Provide the [X, Y] coordinate of the cell's center where the given text is located.  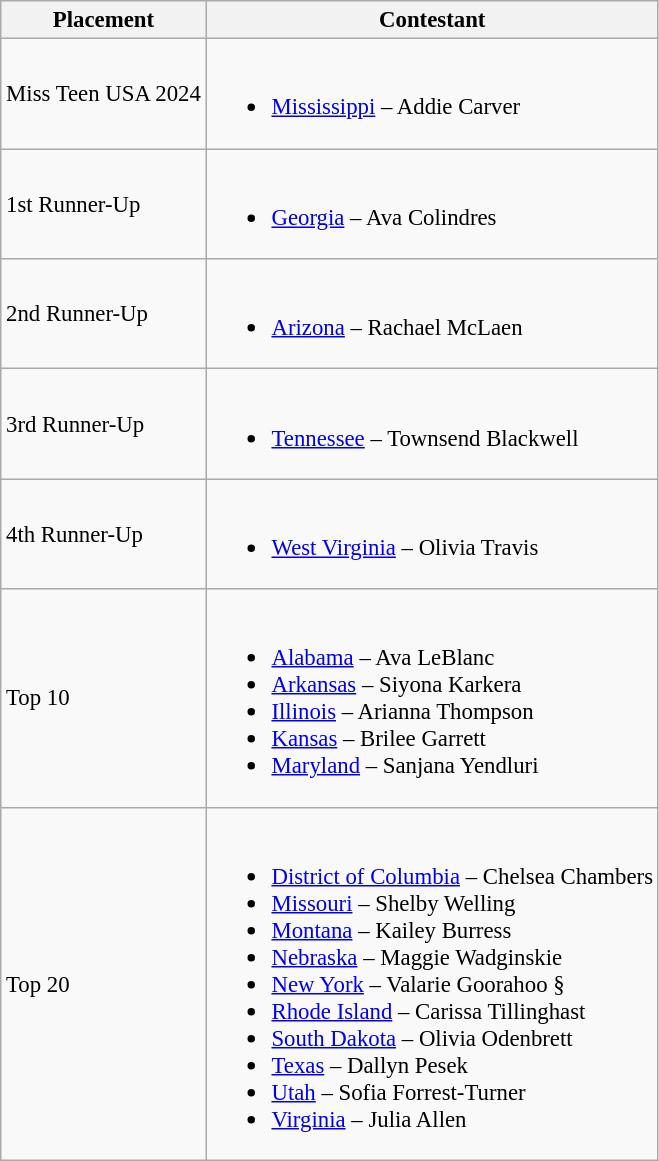
Contestant [432, 20]
Placement [104, 20]
Mississippi – Addie Carver [432, 94]
West Virginia – Olivia Travis [432, 534]
Tennessee – Townsend Blackwell [432, 424]
3rd Runner-Up [104, 424]
4th Runner-Up [104, 534]
Alabama – Ava LeBlancArkansas – Siyona KarkeraIllinois – Arianna ThompsonKansas – Brilee GarrettMaryland – Sanjana Yendluri [432, 698]
Arizona – Rachael McLaen [432, 314]
1st Runner-Up [104, 204]
2nd Runner-Up [104, 314]
Georgia – Ava Colindres [432, 204]
Miss Teen USA 2024 [104, 94]
Top 10 [104, 698]
Top 20 [104, 984]
